Locate the cell with the specified text and output its [x, y] center coordinate. 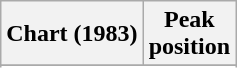
Chart (1983) [72, 34]
Peakposition [189, 34]
